Capture the cell that displays the provided text and extract its (x, y) central coordinate. 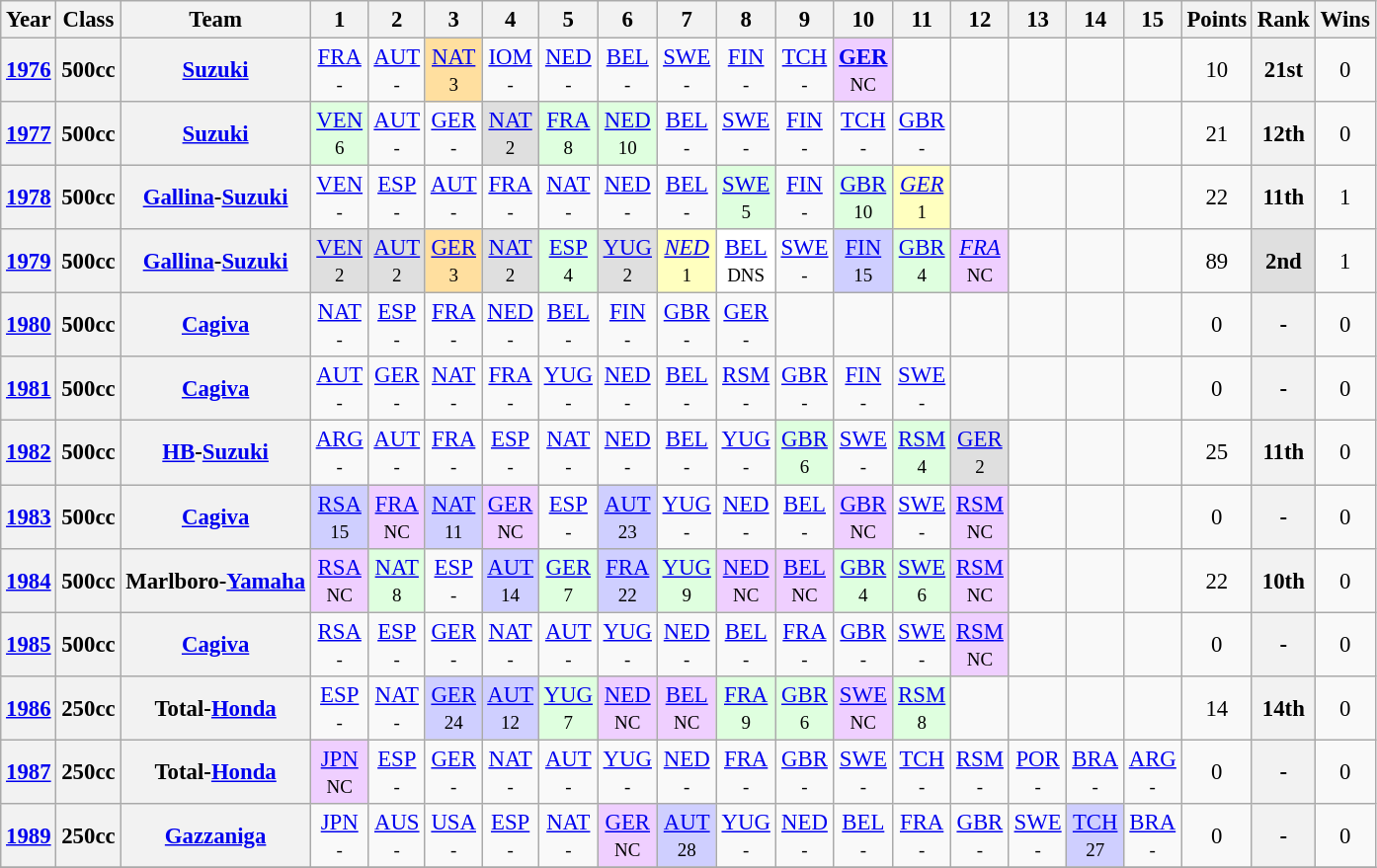
GER1 (923, 197)
HB-Suzuki (215, 452)
NAT3 (452, 71)
GBR10 (863, 197)
4 (510, 20)
YUG7 (568, 707)
RSM4 (923, 452)
21st (1283, 71)
2 (397, 20)
YUG2 (627, 261)
5 (568, 20)
1989 (29, 835)
RSA15 (340, 517)
NAT11 (452, 517)
AUT23 (627, 517)
3 (452, 20)
11 (923, 20)
AUS- (397, 835)
Team (215, 20)
Gazzaniga (215, 835)
AUT28 (687, 835)
ESP4 (568, 261)
1983 (29, 517)
1985 (29, 644)
1981 (29, 389)
1986 (29, 707)
RSANC (340, 581)
6 (627, 20)
Rank (1283, 20)
14th (1283, 707)
Class (89, 20)
TCH27 (1094, 835)
1982 (29, 452)
RSM8 (923, 707)
25 (1217, 452)
RSA- (340, 644)
Marlboro-Yamaha (215, 581)
15 (1152, 20)
NED10 (627, 134)
NED1 (687, 261)
JPN- (340, 835)
VEN2 (340, 261)
GER24 (452, 707)
1980 (29, 326)
YUG9 (687, 581)
1977 (29, 134)
FRA22 (627, 581)
1987 (29, 772)
89 (1217, 261)
GER2 (980, 452)
GBRNC (863, 517)
13 (1037, 20)
1976 (29, 71)
SWENC (863, 707)
1978 (29, 197)
BELDNS (746, 261)
GER3 (452, 261)
Year (29, 20)
21 (1217, 134)
AUT2 (397, 261)
1984 (29, 581)
8 (746, 20)
12th (1283, 134)
USA- (452, 835)
AUT12 (510, 707)
FRA8 (568, 134)
2nd (1283, 261)
1979 (29, 261)
IOM- (510, 71)
9 (804, 20)
AUT14 (510, 581)
VEN6 (340, 134)
GER7 (568, 581)
SWE5 (746, 197)
SWE6 (923, 581)
FRA9 (746, 707)
POR- (1037, 772)
NAT8 (397, 581)
FIN15 (863, 261)
7 (687, 20)
VEN- (340, 197)
12 (980, 20)
10th (1283, 581)
JPNNC (340, 772)
Points (1217, 20)
Wins (1345, 20)
